Return [x, y] of the center of cell containing provided text 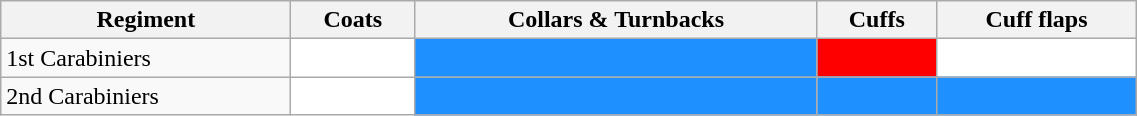
Cuff flaps [1036, 20]
2nd Carabiniers [146, 96]
1st Carabiniers [146, 58]
Cuffs [876, 20]
Coats [353, 20]
Collars & Turnbacks [616, 20]
Regiment [146, 20]
